From the cell containing the given text, extract its center point as (x, y) coordinate. 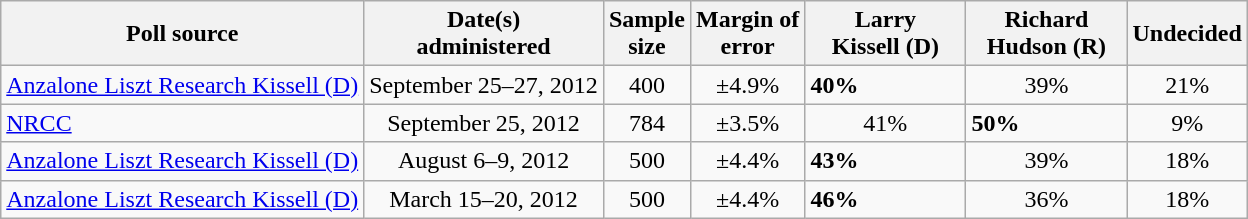
46% (886, 199)
9% (1187, 123)
Undecided (1187, 34)
36% (1046, 199)
August 6–9, 2012 (484, 161)
784 (646, 123)
40% (886, 85)
43% (886, 161)
Date(s)administered (484, 34)
21% (1187, 85)
400 (646, 85)
Poll source (182, 34)
41% (886, 123)
Margin of error (747, 34)
September 25–27, 2012 (484, 85)
March 15–20, 2012 (484, 199)
RichardHudson (R) (1046, 34)
Samplesize (646, 34)
LarryKissell (D) (886, 34)
±3.5% (747, 123)
September 25, 2012 (484, 123)
NRCC (182, 123)
50% (1046, 123)
±4.9% (747, 85)
